Locate the cell with the specified text and output its [X, Y] center coordinate. 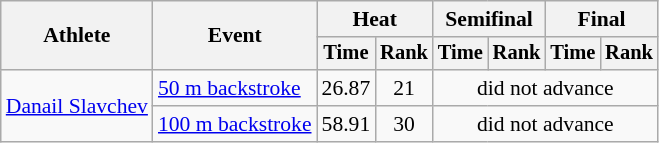
Heat [375, 19]
100 m backstroke [235, 124]
30 [404, 124]
Event [235, 36]
Athlete [77, 36]
Final [601, 19]
Semifinal [489, 19]
26.87 [346, 88]
Danail Slavchev [77, 106]
50 m backstroke [235, 88]
21 [404, 88]
58.91 [346, 124]
